Locate the cell with the specified text and output its [x, y] center coordinate. 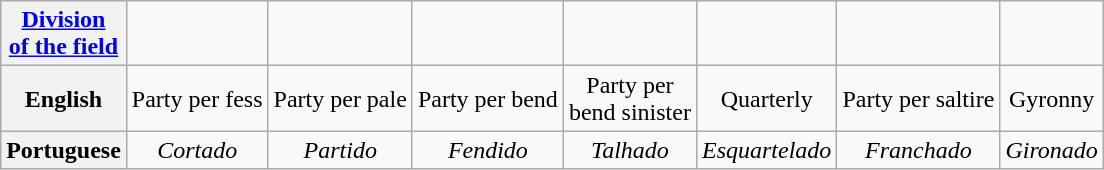
Quarterly [766, 98]
Party per pale [340, 98]
Esquartelado [766, 150]
Portuguese [64, 150]
Divisionof the field [64, 34]
Party per saltire [918, 98]
Franchado [918, 150]
Gyronny [1052, 98]
Cortado [197, 150]
Talhado [630, 150]
Fendido [488, 150]
English [64, 98]
Gironado [1052, 150]
Party perbend sinister [630, 98]
Partido [340, 150]
Party per fess [197, 98]
Party per bend [488, 98]
